Provide the [X, Y] coordinate of the cell's center where the given text is located.  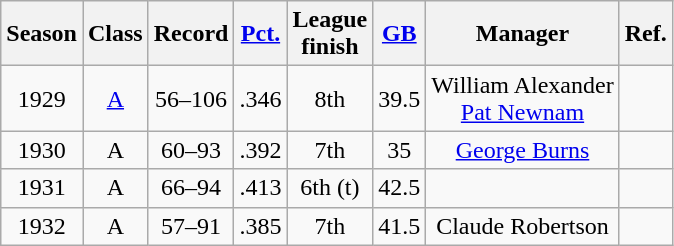
1929 [42, 98]
.346 [260, 98]
William AlexanderPat Newnam [522, 98]
GB [400, 34]
Claude Robertson [522, 226]
.385 [260, 226]
Pct. [260, 34]
1932 [42, 226]
60–93 [191, 150]
Leaguefinish [330, 34]
8th [330, 98]
Class [115, 34]
42.5 [400, 188]
Season [42, 34]
Ref. [646, 34]
.392 [260, 150]
57–91 [191, 226]
6th (t) [330, 188]
Manager [522, 34]
.413 [260, 188]
George Burns [522, 150]
56–106 [191, 98]
1930 [42, 150]
41.5 [400, 226]
39.5 [400, 98]
66–94 [191, 188]
Record [191, 34]
35 [400, 150]
1931 [42, 188]
